Determine the (x, y) coordinate at the center of the cell enclosing the given text.  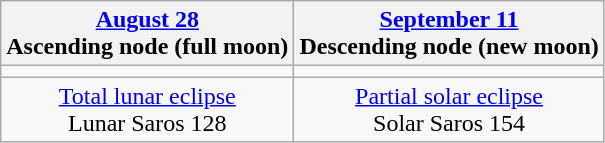
September 11Descending node (new moon) (449, 34)
Partial solar eclipseSolar Saros 154 (449, 110)
August 28Ascending node (full moon) (148, 34)
Total lunar eclipseLunar Saros 128 (148, 110)
